Scan for the cell matching the given text and deliver its [X, Y] coordinate at center. 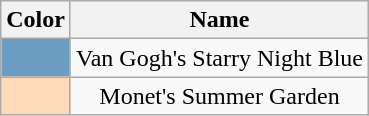
Van Gogh's Starry Night Blue [219, 58]
Color [36, 20]
Name [219, 20]
Monet's Summer Garden [219, 96]
